Return the (X, Y) coordinate for the center point of the cell that contains the specified text.  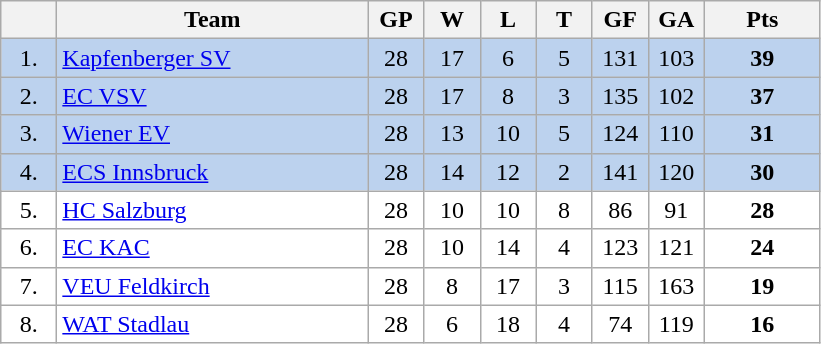
VEU Feldkirch (212, 286)
39 (762, 58)
121 (676, 248)
31 (762, 134)
W (452, 20)
37 (762, 96)
GA (676, 20)
141 (620, 172)
6. (29, 248)
123 (620, 248)
91 (676, 210)
T (564, 20)
120 (676, 172)
8. (29, 324)
ECS Innsbruck (212, 172)
Team (212, 20)
86 (620, 210)
24 (762, 248)
110 (676, 134)
EC KAC (212, 248)
Kapfenberger SV (212, 58)
4. (29, 172)
Wiener EV (212, 134)
18 (508, 324)
124 (620, 134)
30 (762, 172)
HC Salzburg (212, 210)
Pts (762, 20)
131 (620, 58)
GF (620, 20)
163 (676, 286)
13 (452, 134)
5. (29, 210)
16 (762, 324)
3. (29, 134)
7. (29, 286)
EC VSV (212, 96)
103 (676, 58)
19 (762, 286)
L (508, 20)
2. (29, 96)
115 (620, 286)
102 (676, 96)
135 (620, 96)
119 (676, 324)
GP (396, 20)
74 (620, 324)
12 (508, 172)
1. (29, 58)
WAT Stadlau (212, 324)
2 (564, 172)
